Extract the [x, y] coordinate from the center of the cell holding the provided text.  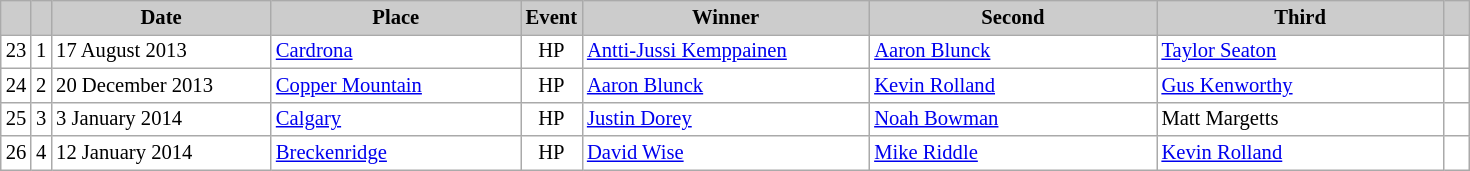
3 January 2014 [161, 119]
4 [41, 153]
Matt Margetts [1300, 119]
25 [16, 119]
2 [41, 85]
Justin Dorey [726, 119]
Date [161, 17]
26 [16, 153]
20 December 2013 [161, 85]
Breckenridge [396, 153]
Noah Bowman [1012, 119]
Calgary [396, 119]
Event [552, 17]
1 [41, 51]
24 [16, 85]
3 [41, 119]
Winner [726, 17]
17 August 2013 [161, 51]
23 [16, 51]
12 January 2014 [161, 153]
Gus Kenworthy [1300, 85]
Mike Riddle [1012, 153]
Place [396, 17]
Antti-Jussi Kemppainen [726, 51]
Taylor Seaton [1300, 51]
Copper Mountain [396, 85]
Third [1300, 17]
Cardrona [396, 51]
David Wise [726, 153]
Second [1012, 17]
